Locate the cell with the specified text and output its (x, y) center coordinate. 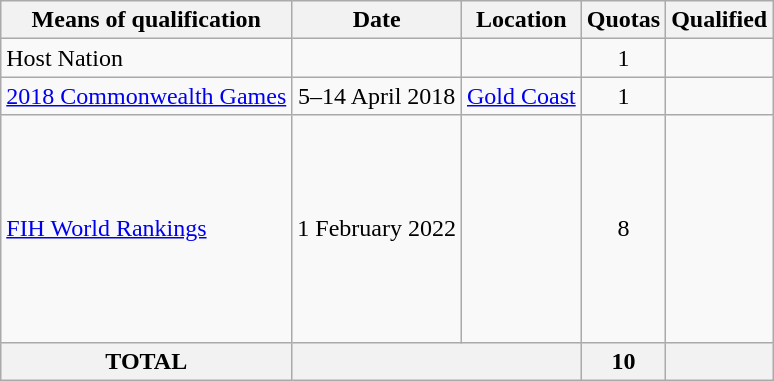
5–14 April 2018 (377, 96)
Gold Coast (521, 96)
FIH World Rankings (146, 228)
TOTAL (146, 361)
Qualified (720, 20)
Location (521, 20)
Quotas (623, 20)
Host Nation (146, 58)
2018 Commonwealth Games (146, 96)
10 (623, 361)
8 (623, 228)
Date (377, 20)
Means of qualification (146, 20)
1 February 2022 (377, 228)
